Provide the (X, Y) coordinate of the cell's center where the given text is located.  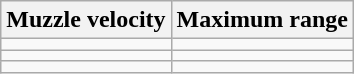
Muzzle velocity (86, 20)
Maximum range (262, 20)
